Identify which cell holds the provided text, then report its [x, y] central coordinate. 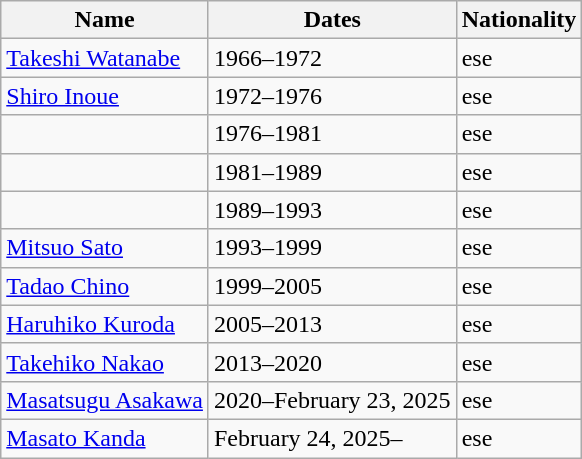
Dates [332, 20]
Mitsuo Sato [105, 248]
Tadao Chino [105, 286]
1993–1999 [332, 248]
Masato Kanda [105, 438]
Name [105, 20]
2020–February 23, 2025 [332, 400]
Shiro Inoue [105, 96]
Haruhiko Kuroda [105, 324]
Masatsugu Asakawa [105, 400]
1989–1993 [332, 210]
1976–1981 [332, 134]
Nationality [519, 20]
2005–2013 [332, 324]
2013–2020 [332, 362]
Takeshi Watanabe [105, 58]
1972–1976 [332, 96]
1981–1989 [332, 172]
1999–2005 [332, 286]
Takehiko Nakao [105, 362]
February 24, 2025– [332, 438]
1966–1972 [332, 58]
